From the cell containing the given text, extract its center point as [X, Y] coordinate. 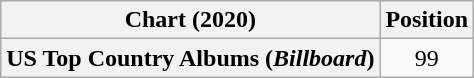
99 [427, 58]
US Top Country Albums (Billboard) [190, 58]
Chart (2020) [190, 20]
Position [427, 20]
